Search for the cell housing the specified text and yield its (X, Y) center coordinate. 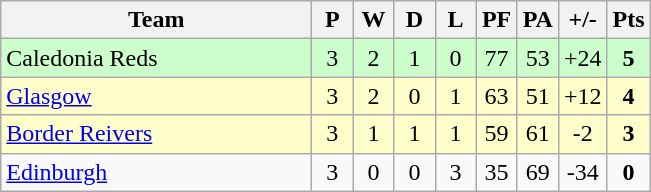
61 (538, 134)
+/- (582, 20)
Border Reivers (156, 134)
63 (496, 96)
W (374, 20)
+24 (582, 58)
Caledonia Reds (156, 58)
D (414, 20)
-2 (582, 134)
5 (628, 58)
-34 (582, 172)
53 (538, 58)
P (332, 20)
Pts (628, 20)
L (456, 20)
Team (156, 20)
PA (538, 20)
Edinburgh (156, 172)
+12 (582, 96)
4 (628, 96)
PF (496, 20)
35 (496, 172)
77 (496, 58)
51 (538, 96)
69 (538, 172)
59 (496, 134)
Glasgow (156, 96)
